Return [x, y] of the center of cell containing provided text 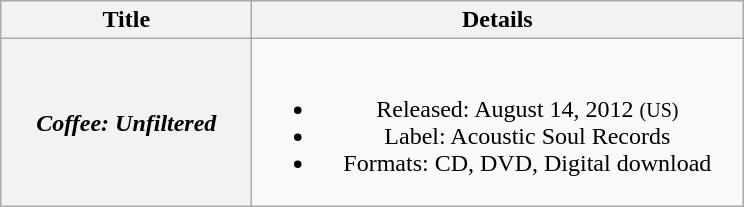
Details [498, 20]
Released: August 14, 2012 (US)Label: Acoustic Soul RecordsFormats: CD, DVD, Digital download [498, 122]
Coffee: Unfiltered [126, 122]
Title [126, 20]
